From the cell containing the given text, extract its center point as (x, y) coordinate. 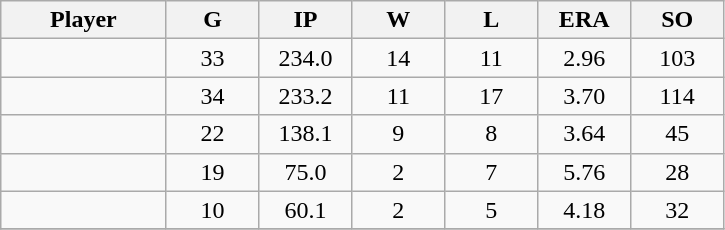
103 (678, 58)
22 (212, 134)
60.1 (306, 210)
L (492, 20)
34 (212, 96)
W (398, 20)
3.64 (584, 134)
28 (678, 172)
32 (678, 210)
ERA (584, 20)
114 (678, 96)
SO (678, 20)
4.18 (584, 210)
Player (84, 20)
5.76 (584, 172)
19 (212, 172)
45 (678, 134)
2.96 (584, 58)
233.2 (306, 96)
8 (492, 134)
IP (306, 20)
5 (492, 210)
9 (398, 134)
17 (492, 96)
3.70 (584, 96)
14 (398, 58)
10 (212, 210)
234.0 (306, 58)
75.0 (306, 172)
33 (212, 58)
138.1 (306, 134)
7 (492, 172)
G (212, 20)
